Detect which cell encompasses the target text, then output its (X, Y) center coordinate. 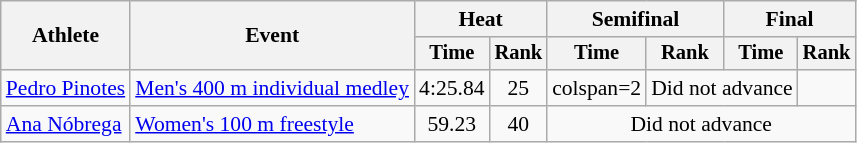
59.23 (452, 124)
Pedro Pinotes (66, 88)
colspan=2 (596, 88)
25 (519, 88)
Ana Nóbrega (66, 124)
Athlete (66, 36)
Final (790, 19)
4:25.84 (452, 88)
40 (519, 124)
Event (272, 36)
Heat (480, 19)
Men's 400 m individual medley (272, 88)
Women's 100 m freestyle (272, 124)
Semifinal (636, 19)
